For the text-containing cell, return its midpoint in (x, y) coordinate format. 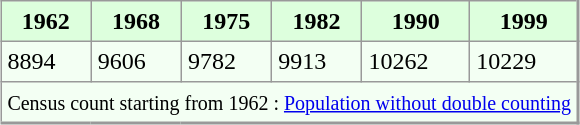
10262 (416, 61)
Census count starting from 1962 : Population without double counting (290, 102)
1999 (524, 21)
8894 (46, 61)
1968 (136, 21)
9913 (316, 61)
9606 (136, 61)
10229 (524, 61)
9782 (226, 61)
1962 (46, 21)
1990 (416, 21)
1982 (316, 21)
1975 (226, 21)
